Return (X, Y) of the center of cell containing provided text 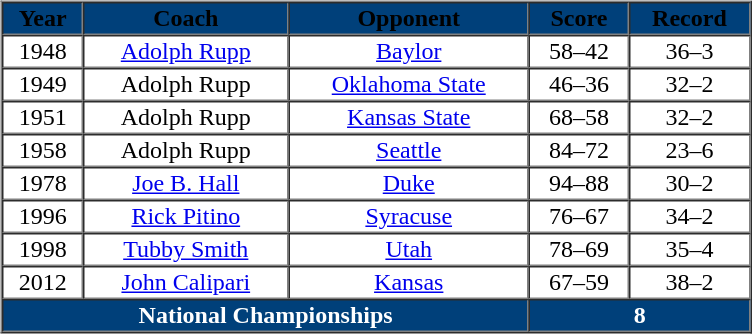
Oklahoma State (408, 84)
23–6 (690, 150)
Duke (408, 184)
Utah (408, 250)
Syracuse (408, 216)
76–67 (578, 216)
46–36 (578, 84)
2012 (42, 282)
Kansas (408, 282)
Year (42, 18)
30–2 (690, 184)
1951 (42, 118)
Rick Pitino (186, 216)
94–88 (578, 184)
8 (640, 316)
National Championships (266, 316)
78–69 (578, 250)
1996 (42, 216)
38–2 (690, 282)
Seattle (408, 150)
Score (578, 18)
Coach (186, 18)
1948 (42, 52)
Tubby Smith (186, 250)
34–2 (690, 216)
36–3 (690, 52)
35–4 (690, 250)
1949 (42, 84)
John Calipari (186, 282)
58–42 (578, 52)
Baylor (408, 52)
Opponent (408, 18)
84–72 (578, 150)
Record (690, 18)
68–58 (578, 118)
Joe B. Hall (186, 184)
67–59 (578, 282)
1998 (42, 250)
1978 (42, 184)
1958 (42, 150)
Kansas State (408, 118)
